Determine the (X, Y) coordinate at the center of the cell enclosing the given text.  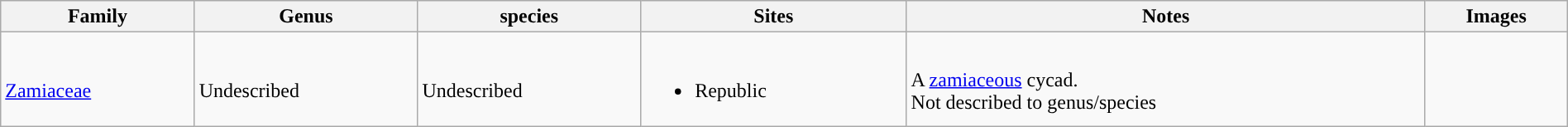
Images (1496, 17)
Notes (1166, 17)
species (529, 17)
A zamiaceous cycad. Not described to genus/species (1166, 80)
Zamiaceae (98, 80)
Family (98, 17)
Genus (306, 17)
Sites (774, 17)
Republic (774, 80)
